Output the (X, Y) coordinate of the center of the cell containing the given text.  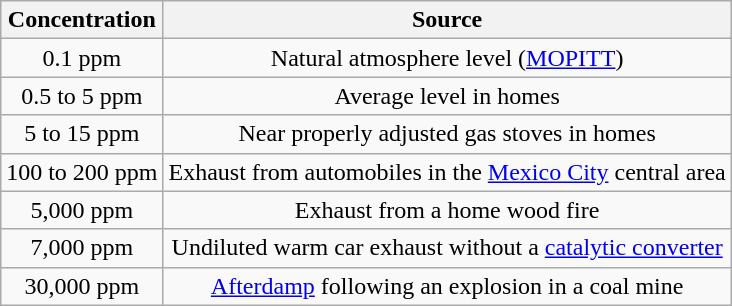
Near properly adjusted gas stoves in homes (447, 134)
Undiluted warm car exhaust without a catalytic converter (447, 248)
7,000 ppm (82, 248)
Exhaust from a home wood fire (447, 210)
0.5 to 5 ppm (82, 96)
Natural atmosphere level (MOPITT) (447, 58)
0.1 ppm (82, 58)
Afterdamp following an explosion in a coal mine (447, 286)
5,000 ppm (82, 210)
Concentration (82, 20)
30,000 ppm (82, 286)
Source (447, 20)
Exhaust from automobiles in the Mexico City central area (447, 172)
100 to 200 ppm (82, 172)
Average level in homes (447, 96)
5 to 15 ppm (82, 134)
